Determine the (x, y) coordinate at the center of the cell enclosing the given text.  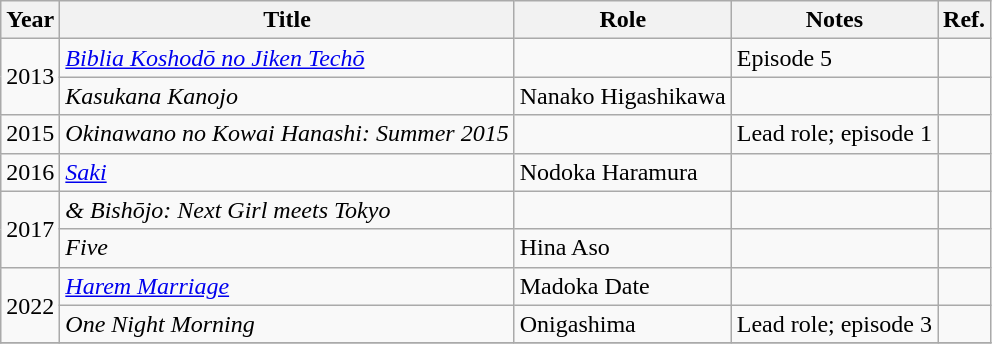
Okinawano no Kowai Hanashi: Summer 2015 (287, 134)
Nanako Higashikawa (622, 96)
2016 (30, 172)
Year (30, 20)
Saki (287, 172)
Title (287, 20)
Harem Marriage (287, 286)
Role (622, 20)
Lead role; episode 1 (834, 134)
Notes (834, 20)
2017 (30, 229)
One Night Morning (287, 324)
2013 (30, 77)
Onigashima (622, 324)
& Bishōjo: Next Girl meets Tokyo (287, 210)
Nodoka Haramura (622, 172)
Madoka Date (622, 286)
Biblia Koshodō no Jiken Techō (287, 58)
2022 (30, 305)
Kasukana Kanojo (287, 96)
2015 (30, 134)
Lead role; episode 3 (834, 324)
Hina Aso (622, 248)
Ref. (964, 20)
Five (287, 248)
Episode 5 (834, 58)
